Detect which cell encompasses the target text, then output its [x, y] center coordinate. 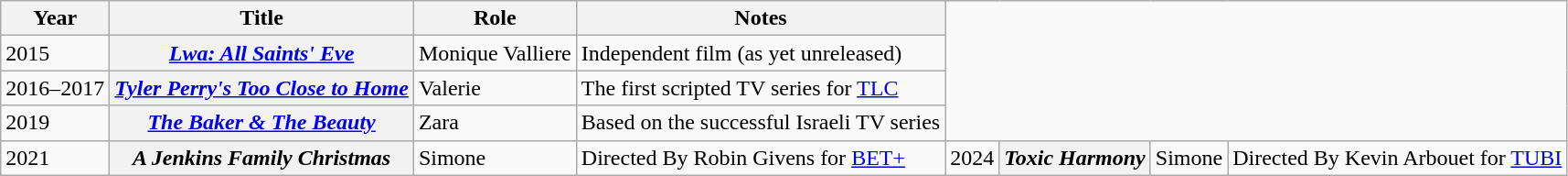
The Baker & The Beauty [261, 123]
Tyler Perry's Too Close to Home [261, 88]
Independent film (as yet unreleased) [761, 53]
Year [55, 18]
2019 [55, 123]
2015 [55, 53]
2016–2017 [55, 88]
2024 [973, 158]
Role [495, 18]
Title [261, 18]
The first scripted TV series for TLC [761, 88]
Directed By Kevin Arbouet for TUBI [1397, 158]
Monique Valliere [495, 53]
Toxic Harmony [1075, 158]
Lwa: All Saints' Eve [261, 53]
Zara [495, 123]
Notes [761, 18]
2021 [55, 158]
Directed By Robin Givens for BET+ [761, 158]
A Jenkins Family Christmas [261, 158]
Valerie [495, 88]
Based on the successful Israeli TV series [761, 123]
